For the text-containing cell, return its midpoint in (X, Y) coordinate format. 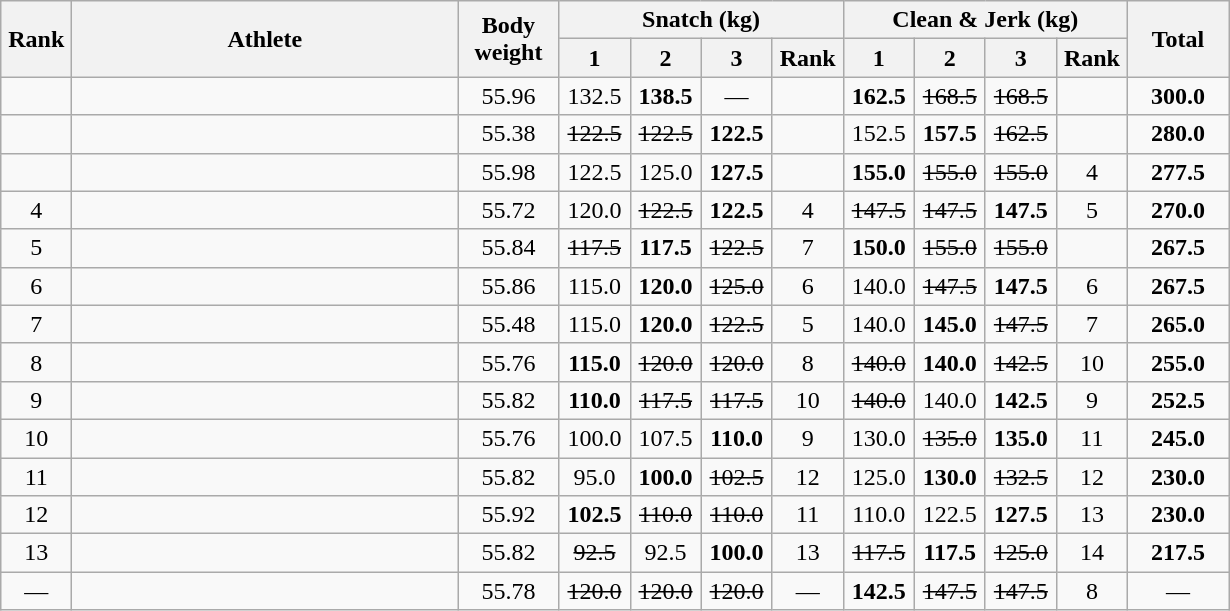
280.0 (1178, 134)
55.38 (508, 134)
55.72 (508, 210)
Athlete (265, 39)
Snatch (kg) (701, 20)
245.0 (1178, 438)
252.5 (1178, 400)
265.0 (1178, 324)
145.0 (950, 324)
270.0 (1178, 210)
55.98 (508, 172)
55.92 (508, 515)
255.0 (1178, 362)
Body weight (508, 39)
55.86 (508, 286)
95.0 (594, 477)
Total (1178, 39)
157.5 (950, 134)
55.84 (508, 248)
107.5 (666, 438)
55.78 (508, 591)
277.5 (1178, 172)
150.0 (878, 248)
55.48 (508, 324)
152.5 (878, 134)
138.5 (666, 96)
Clean & Jerk (kg) (985, 20)
55.96 (508, 96)
14 (1092, 553)
217.5 (1178, 553)
300.0 (1178, 96)
